Scan for the cell matching the given text and deliver its [X, Y] coordinate at center. 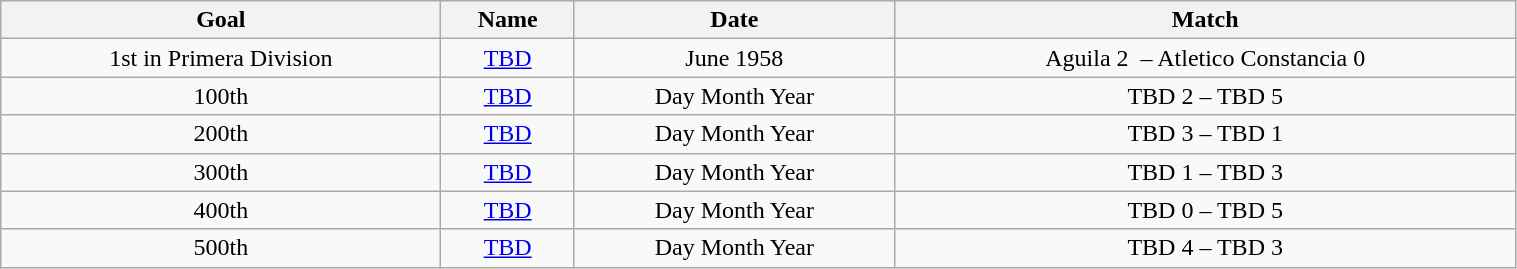
TBD 0 – TBD 5 [1205, 210]
Goal [221, 20]
Aguila 2 – Atletico Constancia 0 [1205, 58]
Date [734, 20]
500th [221, 248]
June 1958 [734, 58]
Match [1205, 20]
1st in Primera Division [221, 58]
Name [508, 20]
TBD 3 – TBD 1 [1205, 134]
TBD 4 – TBD 3 [1205, 248]
TBD 1 – TBD 3 [1205, 172]
TBD 2 – TBD 5 [1205, 96]
100th [221, 96]
300th [221, 172]
200th [221, 134]
400th [221, 210]
